Determine the [x, y] coordinate at the center of the cell enclosing the given text.  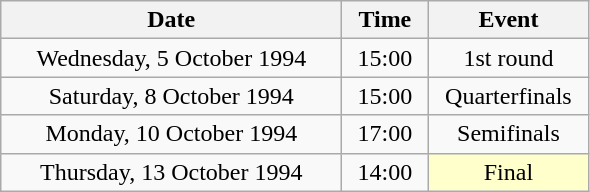
1st round [508, 58]
Semifinals [508, 134]
Thursday, 13 October 1994 [172, 172]
Saturday, 8 October 1994 [172, 96]
17:00 [385, 134]
Quarterfinals [508, 96]
14:00 [385, 172]
Final [508, 172]
Time [385, 20]
Date [172, 20]
Wednesday, 5 October 1994 [172, 58]
Event [508, 20]
Monday, 10 October 1994 [172, 134]
